Scan for the cell matching the given text and deliver its (X, Y) coordinate at center. 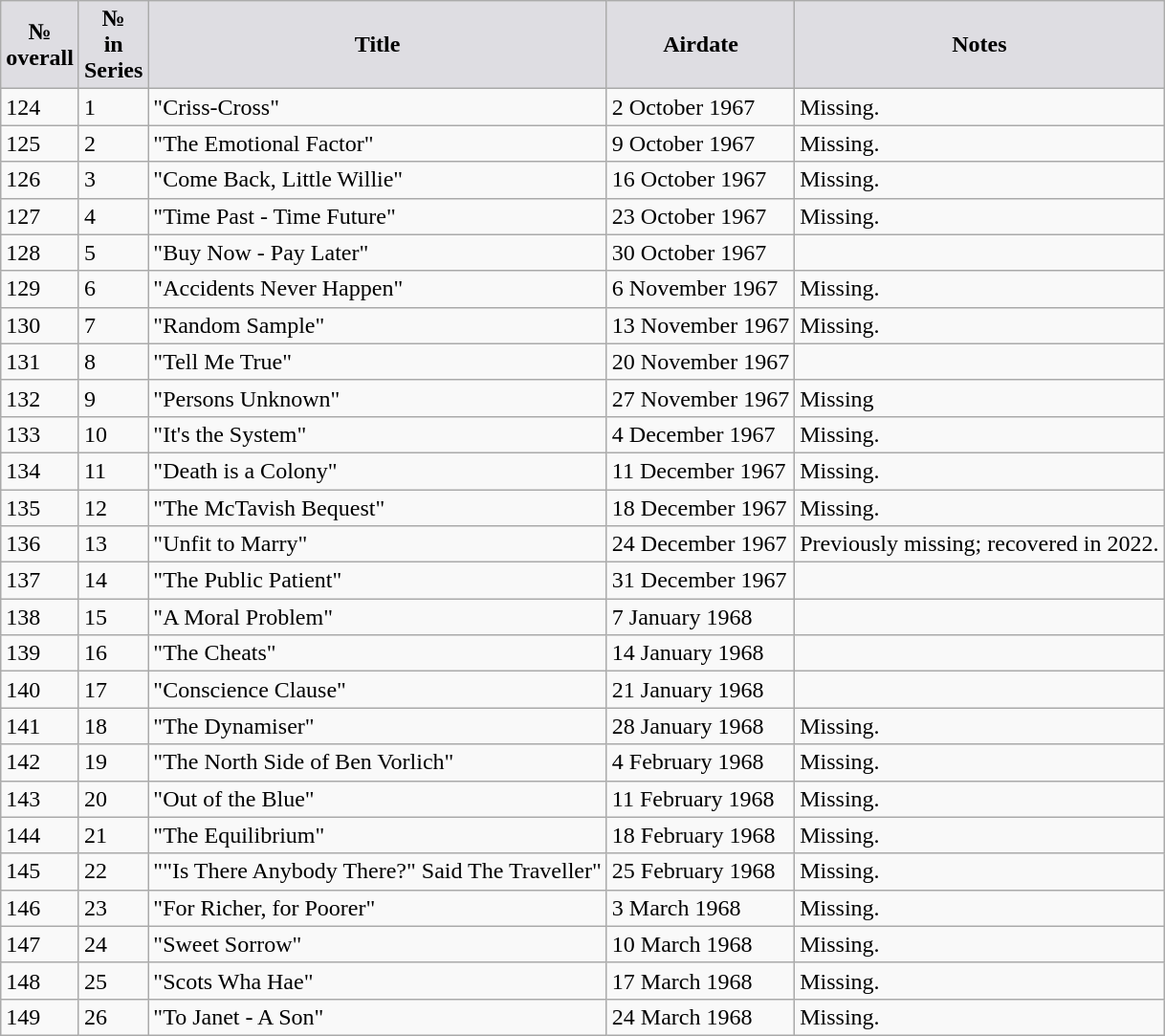
"The Dynamiser" (378, 726)
128 (40, 253)
21 (113, 835)
4 December 1967 (700, 434)
125 (40, 143)
Airdate (700, 45)
20 (113, 799)
25 (113, 981)
127 (40, 216)
"Random Sample" (378, 325)
"Conscience Clause" (378, 690)
139 (40, 653)
7 January 1968 (700, 617)
19 (113, 762)
"Time Past - Time Future" (378, 216)
141 (40, 726)
18 December 1967 (700, 508)
30 October 1967 (700, 253)
31 December 1967 (700, 581)
"Come Back, Little Willie" (378, 180)
24 March 1968 (700, 1017)
140 (40, 690)
26 (113, 1017)
6 November 1967 (700, 289)
146 (40, 908)
142 (40, 762)
8 (113, 362)
"For Richer, for Poorer" (378, 908)
№inSeries (113, 45)
135 (40, 508)
137 (40, 581)
№overall (40, 45)
Missing (979, 398)
4 (113, 216)
13 November 1967 (700, 325)
"Unfit to Marry" (378, 544)
"Accidents Never Happen" (378, 289)
""Is There Anybody There?" Said The Traveller" (378, 871)
24 December 1967 (700, 544)
3 March 1968 (700, 908)
14 (113, 581)
"Criss-Cross" (378, 107)
24 (113, 944)
17 (113, 690)
11 December 1967 (700, 471)
Title (378, 45)
23 October 1967 (700, 216)
138 (40, 617)
134 (40, 471)
13 (113, 544)
"The Cheats" (378, 653)
25 February 1968 (700, 871)
147 (40, 944)
2 (113, 143)
"A Moral Problem" (378, 617)
124 (40, 107)
131 (40, 362)
11 February 1968 (700, 799)
"The Emotional Factor" (378, 143)
"Persons Unknown" (378, 398)
126 (40, 180)
"Out of the Blue" (378, 799)
129 (40, 289)
148 (40, 981)
4 February 1968 (700, 762)
"Tell Me True" (378, 362)
"The McTavish Bequest" (378, 508)
17 March 1968 (700, 981)
"It's the System" (378, 434)
10 (113, 434)
"To Janet - A Son" (378, 1017)
2 October 1967 (700, 107)
20 November 1967 (700, 362)
"The Equilibrium" (378, 835)
12 (113, 508)
143 (40, 799)
"The Public Patient" (378, 581)
14 January 1968 (700, 653)
21 January 1968 (700, 690)
"Buy Now - Pay Later" (378, 253)
23 (113, 908)
3 (113, 180)
16 October 1967 (700, 180)
27 November 1967 (700, 398)
130 (40, 325)
Previously missing; recovered in 2022. (979, 544)
136 (40, 544)
144 (40, 835)
149 (40, 1017)
15 (113, 617)
6 (113, 289)
10 March 1968 (700, 944)
7 (113, 325)
Notes (979, 45)
1 (113, 107)
9 (113, 398)
18 February 1968 (700, 835)
9 October 1967 (700, 143)
18 (113, 726)
22 (113, 871)
145 (40, 871)
132 (40, 398)
"The North Side of Ben Vorlich" (378, 762)
"Scots Wha Hae" (378, 981)
5 (113, 253)
133 (40, 434)
28 January 1968 (700, 726)
"Sweet Sorrow" (378, 944)
16 (113, 653)
"Death is a Colony" (378, 471)
11 (113, 471)
